Extract the [X, Y] coordinate from the center of the cell holding the provided text.  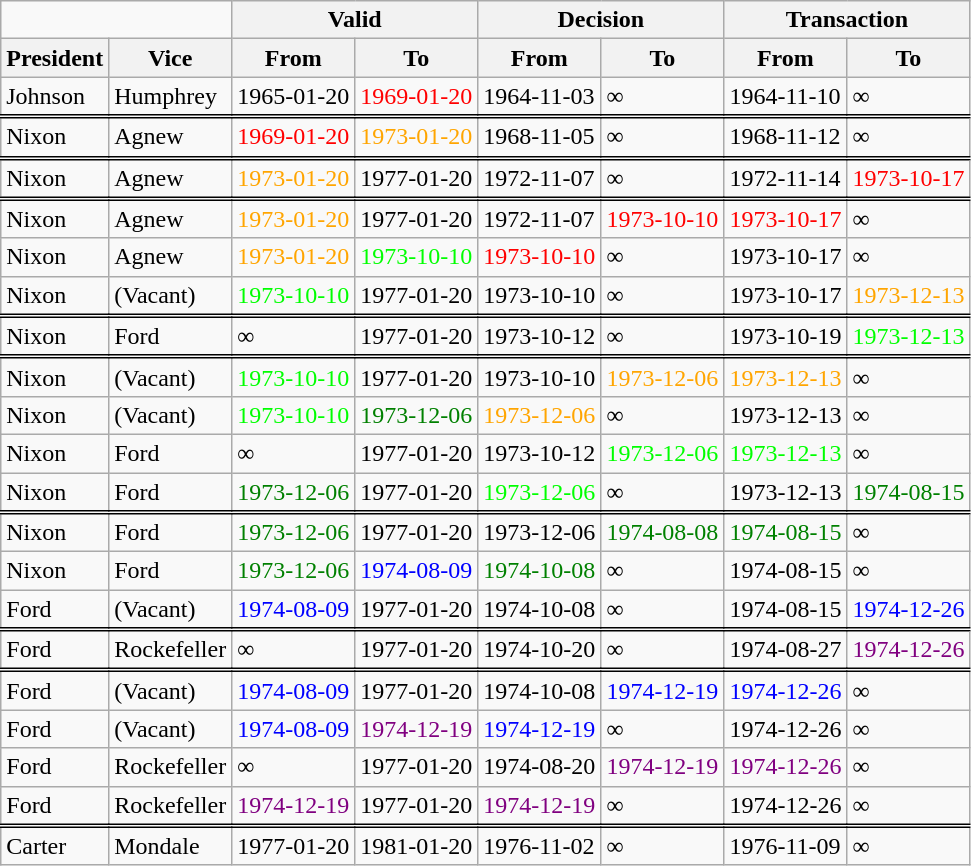
Johnson [55, 97]
Transaction [847, 20]
Carter [55, 846]
Humphrey [170, 97]
President [55, 58]
Decision [601, 20]
1981-01-20 [416, 846]
1973-10-19 [786, 336]
1974-08-27 [786, 650]
1974-08-08 [662, 532]
1964-11-03 [540, 97]
Vice [170, 58]
1964-11-10 [786, 97]
1976-11-02 [540, 846]
1968-11-12 [786, 136]
Mondale [170, 846]
1976-11-09 [786, 846]
1965-01-20 [294, 97]
1968-11-05 [540, 136]
1974-10-20 [540, 650]
Valid [355, 20]
1974-08-20 [540, 767]
1972-11-14 [786, 178]
